Identify which cell holds the provided text, then report its [X, Y] central coordinate. 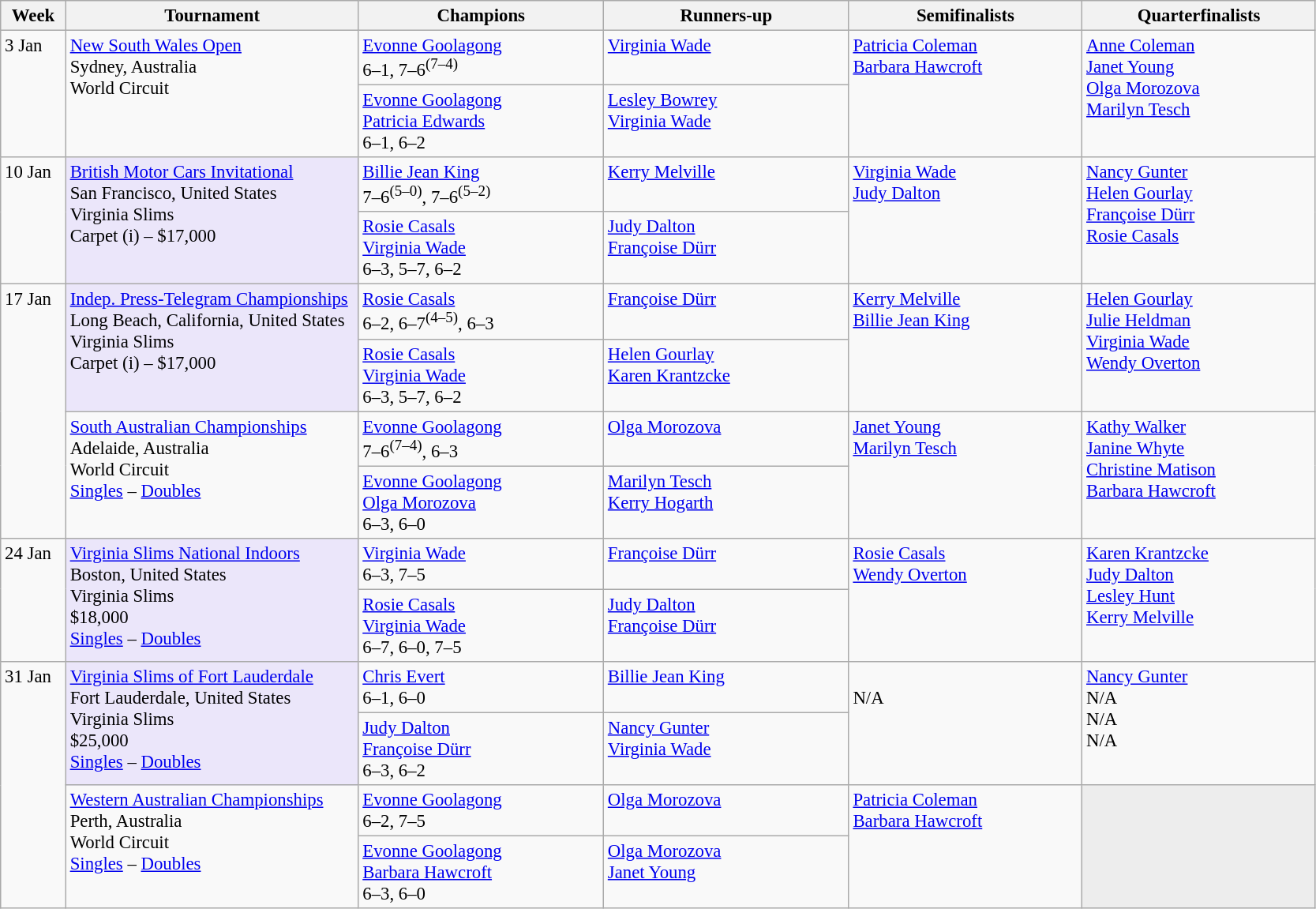
Evonne Goolagong Barbara Hawcroft 6–3, 6–0 [482, 873]
24 Jan [33, 600]
Nancy Gunter N/A N/A N/A [1199, 723]
17 Jan [33, 411]
Janet Young Marilyn Tesch [965, 475]
Evonne Goolagong 6–1, 7–6(7–4) [482, 58]
Kathy Walker Janine Whyte Christine Matison Barbara Hawcroft [1199, 475]
Rosie Casals Virginia Wade6–7, 6–0, 7–5 [482, 625]
Helen Gourlay Julie Heldman Virginia Wade Wendy Overton [1199, 347]
British Motor Cars InvitationalSan Francisco, United StatesVirginia SlimsCarpet (i) – $17,000 [212, 221]
Virginia Wade [726, 58]
3 Jan [33, 95]
Virginia Slims National IndoorsBoston, United StatesVirginia Slims$18,000 Singles – Doubles [212, 600]
Semifinalists [965, 16]
Tournament [212, 16]
Virginia Wade Judy Dalton [965, 221]
Olga Morozova Janet Young [726, 873]
Karen Krantzcke Judy Dalton Lesley Hunt Kerry Melville [1199, 600]
South Australian Championships Adelaide, AustraliaWorld CircuitSingles – Doubles [212, 475]
Evonne Goolagong Patricia Edwards6–1, 6–2 [482, 122]
N/A [965, 723]
31 Jan [33, 785]
Marilyn Tesch Kerry Hogarth [726, 502]
Runners-up [726, 16]
Virginia Wade 6–3, 7–5 [482, 564]
Kerry Melville [726, 185]
Western Australian Championships Perth, AustraliaWorld CircuitSingles – Doubles [212, 847]
Nancy Gunter Helen Gourlay Françoise Dürr Rosie Casals [1199, 221]
Week [33, 16]
Lesley Bowrey Virginia Wade [726, 122]
Billie Jean King [726, 687]
Evonne Goolagong Olga Morozova 6–3, 6–0 [482, 502]
Anne Coleman Janet Young Olga Morozova Marilyn Tesch [1199, 95]
Champions [482, 16]
Kerry Melville Billie Jean King [965, 347]
Evonne Goolagong 6–2, 7–5 [482, 810]
Helen Gourlay Karen Krantzcke [726, 375]
Nancy Gunter Virginia Wade [726, 749]
Rosie Casals 6–2, 6–7(4–5), 6–3 [482, 311]
Evonne Goolagong 7–6(7–4), 6–3 [482, 439]
New South Wales OpenSydney, AustraliaWorld Circuit [212, 95]
Chris Evert 6–1, 6–0 [482, 687]
Billie Jean King 7–6(5–0), 7–6(5–2) [482, 185]
Quarterfinalists [1199, 16]
Indep. Press-Telegram ChampionshipsLong Beach, California, United StatesVirginia SlimsCarpet (i) – $17,000 [212, 347]
Rosie Casals Wendy Overton [965, 600]
Virginia Slims of Fort LauderdaleFort Lauderdale, United StatesVirginia Slims$25,000 Singles – Doubles [212, 723]
10 Jan [33, 221]
Judy Dalton Françoise Dürr6–3, 6–2 [482, 749]
